Detect which cell encompasses the target text, then output its (x, y) center coordinate. 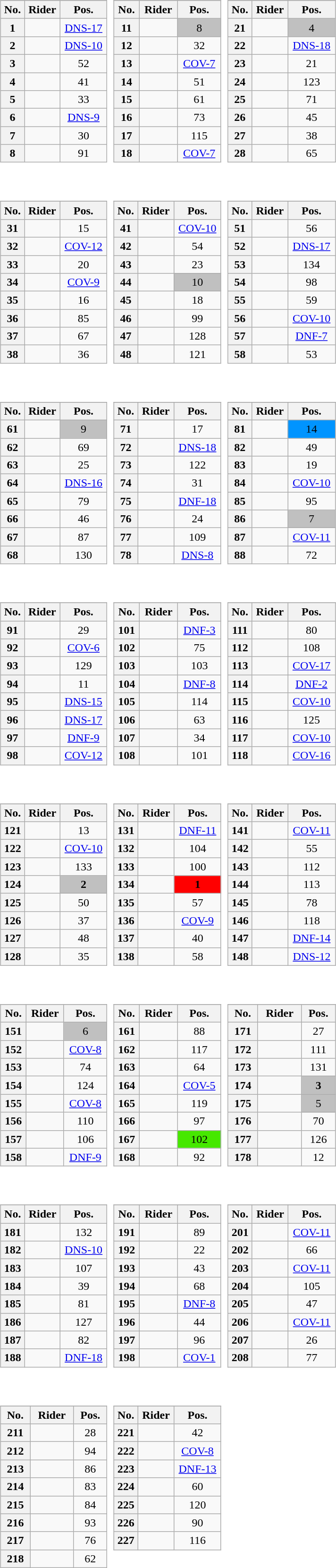
176 (243, 1121)
142 (240, 849)
183 (12, 1268)
158 (13, 1157)
DNF-3 (200, 630)
151 (13, 1031)
DNS-9 (83, 118)
89 (199, 1232)
224 (126, 1487)
203 (240, 1268)
216 (15, 1523)
186 (12, 1322)
119 (199, 1103)
175 (243, 1103)
155 (13, 1103)
DNS-12 (312, 956)
192 (126, 1250)
207 (240, 1340)
129 (83, 666)
185 (12, 1304)
30 (83, 136)
182 (12, 1250)
198 (126, 1358)
177 (243, 1139)
191 (126, 1232)
208 (240, 1358)
DNF-11 (197, 831)
201 (240, 1232)
DNS-8 (197, 555)
59 (311, 300)
79 (83, 501)
No. Rider Pos. 161 88 162 117 163 64 164 COV-5 165 119 166 97 167 102 168 92 (169, 1079)
187 (12, 1340)
DNS-16 (83, 483)
161 (126, 1031)
70 (318, 1121)
193 (126, 1268)
196 (126, 1322)
215 (15, 1505)
20 (83, 264)
40 (197, 938)
162 (126, 1049)
COV-1 (199, 1358)
166 (126, 1121)
172 (243, 1049)
10 (197, 282)
147 (240, 938)
143 (240, 867)
206 (240, 1322)
COV-6 (83, 648)
No. Rider Pos. 131 DNF-11 132 104 133 100 134 1 135 57 136 COV-9 137 40 138 58 (169, 878)
226 (126, 1523)
39 (84, 1286)
164 (126, 1085)
99 (197, 318)
137 (126, 938)
217 (15, 1541)
167 (126, 1139)
173 (243, 1067)
No. Rider Pos. 101 DNF-3 102 75 103 103 104 DNF-8 105 114 106 63 107 34 108 101 (169, 677)
No. Rider Pos. 191 89 192 22 193 43 194 68 195 DNF-8 196 44 197 96 198 COV-1 (169, 1279)
COV-17 (311, 666)
163 (126, 1067)
DNF-7 (311, 336)
214 (15, 1487)
69 (83, 447)
130 (83, 555)
136 (126, 920)
218 (15, 1559)
204 (240, 1286)
174 (243, 1085)
154 (13, 1085)
145 (240, 903)
No. Rider Pos. 41 COV-10 42 54 43 23 44 10 45 18 46 99 47 128 48 121 (169, 276)
19 (311, 465)
DNF-13 (198, 1469)
157 (13, 1139)
197 (126, 1340)
141 (240, 831)
152 (13, 1049)
146 (240, 920)
222 (126, 1451)
No. Rider Pos. 71 17 72 DNS-18 73 122 74 31 75 DNF-18 76 24 77 109 78 DNS-8 (169, 477)
COV-5 (199, 1085)
109 (197, 537)
153 (13, 1067)
110 (85, 1121)
225 (126, 1505)
188 (12, 1358)
138 (126, 956)
205 (240, 1304)
120 (198, 1505)
165 (126, 1103)
194 (126, 1286)
211 (15, 1433)
156 (13, 1121)
144 (240, 885)
135 (126, 903)
9 (83, 429)
223 (126, 1469)
195 (126, 1304)
100 (197, 867)
181 (12, 1232)
227 (126, 1541)
DNF-14 (312, 938)
202 (240, 1250)
212 (15, 1451)
29 (83, 630)
80 (311, 630)
60 (198, 1487)
50 (84, 903)
148 (240, 956)
184 (12, 1286)
213 (15, 1469)
DNS-15 (83, 702)
221 (126, 1433)
90 (198, 1523)
171 (243, 1031)
178 (243, 1157)
COV-16 (311, 756)
DNF-2 (311, 684)
168 (126, 1157)
49 (311, 447)
